Find where the given text appears and provide that cell's center as [x, y] coordinate. 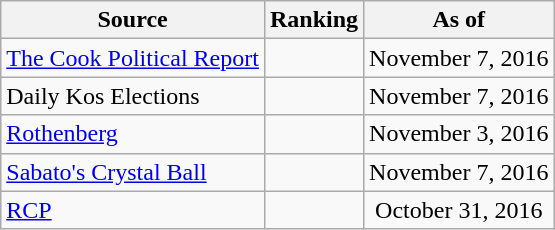
November 3, 2016 [459, 134]
As of [459, 20]
Ranking [314, 20]
Daily Kos Elections [133, 96]
RCP [133, 210]
Source [133, 20]
Rothenberg [133, 134]
Sabato's Crystal Ball [133, 172]
The Cook Political Report [133, 58]
October 31, 2016 [459, 210]
